Search for the cell housing the specified text and yield its [X, Y] center coordinate. 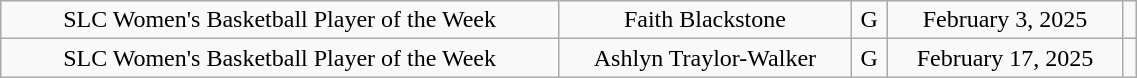
February 3, 2025 [1005, 20]
Ashlyn Traylor-Walker [704, 58]
February 17, 2025 [1005, 58]
Faith Blackstone [704, 20]
